Output the (X, Y) coordinate of the center of the cell containing the given text.  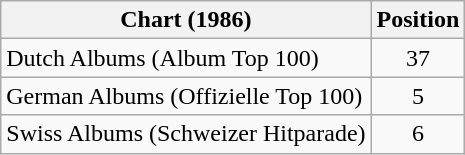
German Albums (Offizielle Top 100) (186, 96)
6 (418, 134)
Position (418, 20)
Swiss Albums (Schweizer Hitparade) (186, 134)
37 (418, 58)
Dutch Albums (Album Top 100) (186, 58)
5 (418, 96)
Chart (1986) (186, 20)
